From the cell containing the given text, extract its center point as (x, y) coordinate. 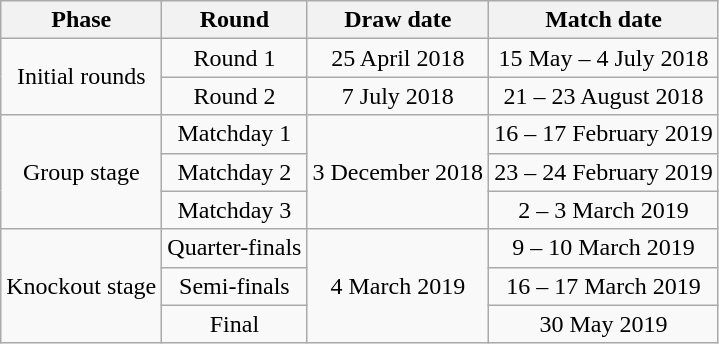
Round 2 (234, 96)
15 May – 4 July 2018 (604, 58)
Match date (604, 20)
9 – 10 March 2019 (604, 248)
7 July 2018 (398, 96)
Semi-finals (234, 286)
Knockout stage (82, 286)
4 March 2019 (398, 286)
2 – 3 March 2019 (604, 210)
Matchday 3 (234, 210)
21 – 23 August 2018 (604, 96)
30 May 2019 (604, 324)
Quarter-finals (234, 248)
Matchday 2 (234, 172)
23 – 24 February 2019 (604, 172)
Group stage (82, 172)
Round (234, 20)
Matchday 1 (234, 134)
Final (234, 324)
25 April 2018 (398, 58)
16 – 17 March 2019 (604, 286)
Initial rounds (82, 77)
Round 1 (234, 58)
16 – 17 February 2019 (604, 134)
Draw date (398, 20)
3 December 2018 (398, 172)
Phase (82, 20)
